Locate the cell with the specified text and output its (x, y) center coordinate. 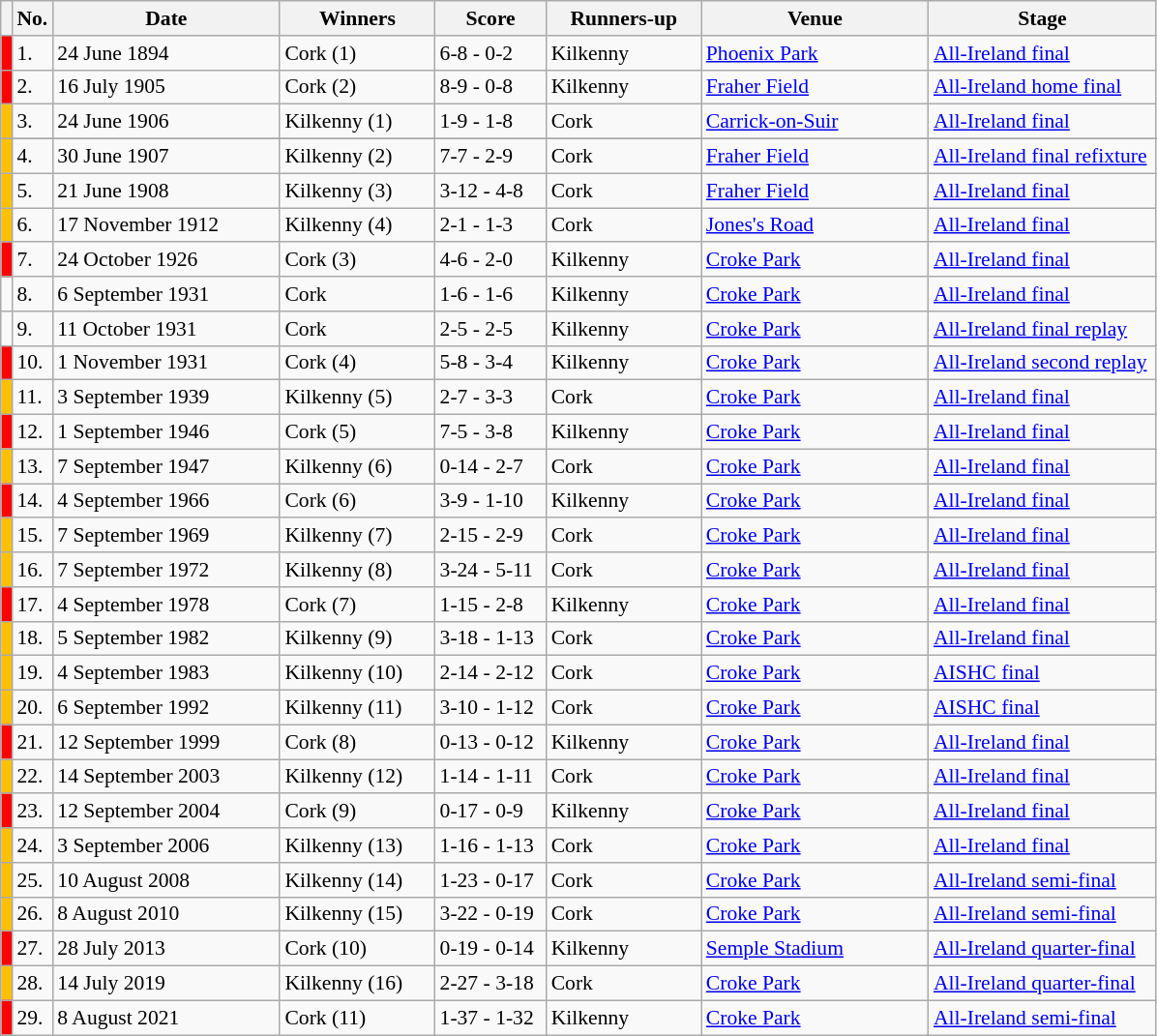
8-9 - 0-8 (491, 87)
Kilkenny (13) (357, 845)
16. (32, 570)
19. (32, 673)
0-13 - 0-12 (491, 742)
1-6 - 1-6 (491, 294)
Cork (5) (357, 432)
Kilkenny (6) (357, 466)
6. (32, 225)
13. (32, 466)
23. (32, 812)
6 September 1992 (166, 708)
Kilkenny (5) (357, 398)
7 September 1972 (166, 570)
Kilkenny (8) (357, 570)
1-14 - 1-11 (491, 777)
7 September 1947 (166, 466)
Cork (8) (357, 742)
12. (32, 432)
12 September 1999 (166, 742)
All-Ireland second replay (1043, 363)
All-Ireland home final (1043, 87)
0-19 - 0-14 (491, 949)
2-15 - 2-9 (491, 536)
11 October 1931 (166, 329)
28 July 2013 (166, 949)
1-16 - 1-13 (491, 845)
18. (32, 638)
24 October 1926 (166, 260)
Kilkenny (16) (357, 984)
1-23 - 0-17 (491, 880)
14 September 2003 (166, 777)
Kilkenny (1) (357, 122)
12 September 2004 (166, 812)
5 September 1982 (166, 638)
29. (32, 1018)
24 June 1894 (166, 53)
14. (32, 501)
4 September 1978 (166, 605)
2-14 - 2-12 (491, 673)
4. (32, 157)
3-24 - 5-11 (491, 570)
4-6 - 2-0 (491, 260)
1. (32, 53)
1 September 1946 (166, 432)
5-8 - 3-4 (491, 363)
24 June 1906 (166, 122)
10 August 2008 (166, 880)
3-18 - 1-13 (491, 638)
Kilkenny (14) (357, 880)
3-9 - 1-10 (491, 501)
28. (32, 984)
Cork (2) (357, 87)
5. (32, 191)
1-9 - 1-8 (491, 122)
Winners (357, 18)
Cork (10) (357, 949)
Kilkenny (3) (357, 191)
Kilkenny (2) (357, 157)
All-Ireland final replay (1043, 329)
22. (32, 777)
3-12 - 4-8 (491, 191)
21 June 1908 (166, 191)
2-27 - 3-18 (491, 984)
Phoenix Park (815, 53)
26. (32, 914)
Kilkenny (11) (357, 708)
Stage (1043, 18)
Kilkenny (9) (357, 638)
1-37 - 1-32 (491, 1018)
Semple Stadium (815, 949)
21. (32, 742)
2. (32, 87)
Kilkenny (15) (357, 914)
Kilkenny (4) (357, 225)
3. (32, 122)
17. (32, 605)
Kilkenny (12) (357, 777)
Date (166, 18)
9. (32, 329)
7-7 - 2-9 (491, 157)
7-5 - 3-8 (491, 432)
24. (32, 845)
17 November 1912 (166, 225)
Cork (3) (357, 260)
4 September 1983 (166, 673)
25. (32, 880)
Venue (815, 18)
2-1 - 1-3 (491, 225)
7. (32, 260)
Carrick-on-Suir (815, 122)
15. (32, 536)
Cork (7) (357, 605)
1-15 - 2-8 (491, 605)
30 June 1907 (166, 157)
2-7 - 3-3 (491, 398)
8. (32, 294)
Cork (11) (357, 1018)
27. (32, 949)
Cork (1) (357, 53)
All-Ireland final refixture (1043, 157)
10. (32, 363)
Kilkenny (10) (357, 673)
8 August 2010 (166, 914)
11. (32, 398)
6 September 1931 (166, 294)
3-22 - 0-19 (491, 914)
Cork (4) (357, 363)
Runners-up (624, 18)
14 July 2019 (166, 984)
Kilkenny (7) (357, 536)
0-17 - 0-9 (491, 812)
3-10 - 1-12 (491, 708)
2-5 - 2-5 (491, 329)
8 August 2021 (166, 1018)
6-8 - 0-2 (491, 53)
No. (32, 18)
Jones's Road (815, 225)
3 September 1939 (166, 398)
1 November 1931 (166, 363)
0-14 - 2-7 (491, 466)
4 September 1966 (166, 501)
Cork (6) (357, 501)
20. (32, 708)
16 July 1905 (166, 87)
7 September 1969 (166, 536)
3 September 2006 (166, 845)
Score (491, 18)
Cork (9) (357, 812)
